Identify which cell holds the provided text, then report its [X, Y] central coordinate. 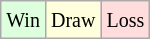
Win [24, 20]
Loss [126, 20]
Draw [72, 20]
